Output the [x, y] coordinate of the center of the cell containing the given text.  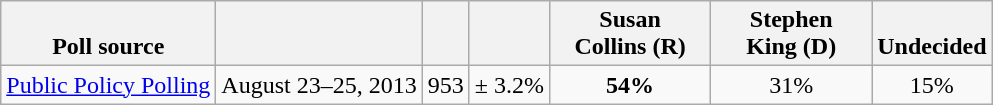
Undecided [932, 34]
Poll source [108, 34]
± 3.2% [509, 85]
Public Policy Polling [108, 85]
54% [630, 85]
15% [932, 85]
SusanCollins (R) [630, 34]
StephenKing (D) [792, 34]
953 [446, 85]
August 23–25, 2013 [319, 85]
31% [792, 85]
